Return (X, Y) of the center of cell containing provided text 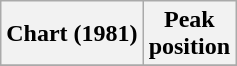
Chart (1981) (72, 34)
Peakposition (189, 34)
